Identify which cell holds the provided text, then report its [X, Y] central coordinate. 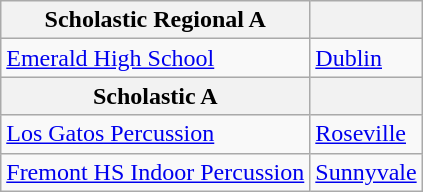
Los Gatos Percussion [156, 134]
Roseville [366, 134]
Scholastic A [156, 96]
Scholastic Regional A [156, 20]
Dublin [366, 58]
Fremont HS Indoor Percussion [156, 172]
Emerald High School [156, 58]
Sunnyvale [366, 172]
